Return (X, Y) of the center of cell containing provided text 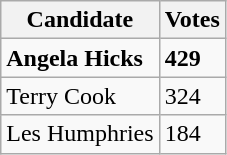
Angela Hicks (80, 58)
429 (192, 58)
Votes (192, 20)
Candidate (80, 20)
184 (192, 134)
Les Humphries (80, 134)
324 (192, 96)
Terry Cook (80, 96)
